Identify which cell holds the provided text, then report its (X, Y) central coordinate. 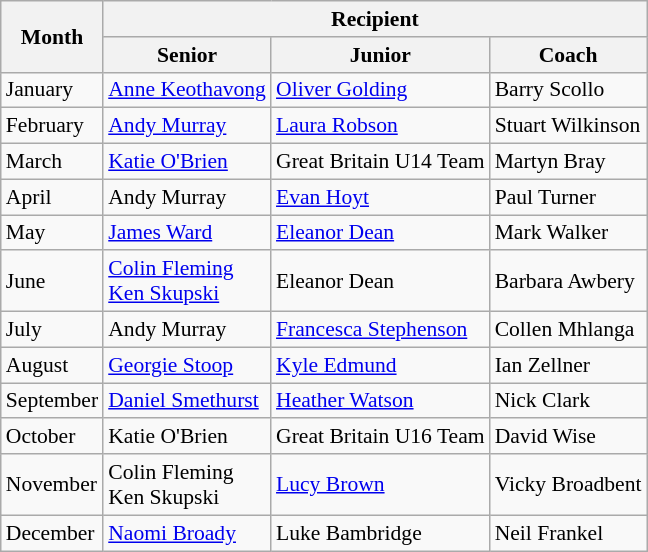
Great Britain U16 Team (380, 437)
Martyn Bray (568, 162)
Paul Turner (568, 197)
Laura Robson (380, 126)
April (52, 197)
May (52, 233)
Heather Watson (380, 401)
August (52, 365)
July (52, 330)
June (52, 282)
Coach (568, 55)
October (52, 437)
Great Britain U14 Team (380, 162)
Senior (187, 55)
Barry Scollo (568, 90)
Luke Bambridge (380, 533)
Nick Clark (568, 401)
Oliver Golding (380, 90)
Daniel Smethurst (187, 401)
David Wise (568, 437)
Francesca Stephenson (380, 330)
Stuart Wilkinson (568, 126)
Anne Keothavong (187, 90)
James Ward (187, 233)
Vicky Broadbent (568, 484)
Barbara Awbery (568, 282)
Collen Mhlanga (568, 330)
Recipient (374, 19)
February (52, 126)
Lucy Brown (380, 484)
Kyle Edmund (380, 365)
Evan Hoyt (380, 197)
Neil Frankel (568, 533)
Naomi Broady (187, 533)
Junior (380, 55)
Georgie Stoop (187, 365)
Ian Zellner (568, 365)
December (52, 533)
November (52, 484)
September (52, 401)
March (52, 162)
Mark Walker (568, 233)
January (52, 90)
Month (52, 36)
